For the text-containing cell, return its midpoint in [X, Y] coordinate format. 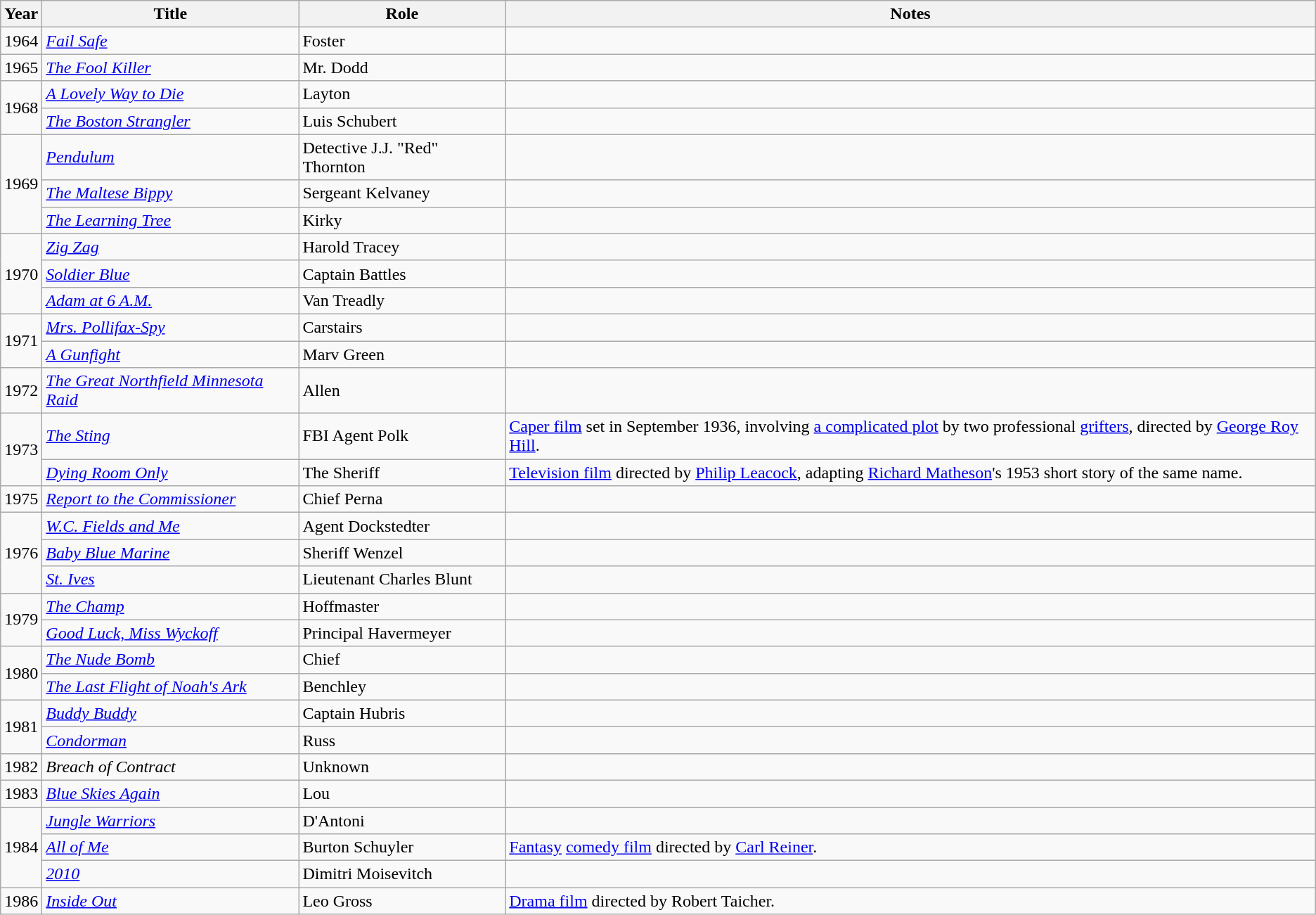
1979 [21, 620]
Drama film directed by Robert Taicher. [910, 901]
1970 [21, 274]
Layton [402, 94]
The Sting [170, 436]
The Sheriff [402, 473]
A Lovely Way to Die [170, 94]
Foster [402, 41]
1964 [21, 41]
The Last Flight of Noah's Ark [170, 686]
Allen [402, 391]
Role [402, 14]
Burton Schuyler [402, 847]
The Nude Bomb [170, 660]
Breach of Contract [170, 767]
Captain Battles [402, 274]
W.C. Fields and Me [170, 526]
Mr. Dodd [402, 68]
Harold Tracey [402, 247]
The Fool Killer [170, 68]
Lou [402, 793]
Blue Skies Again [170, 793]
Dying Room Only [170, 473]
1983 [21, 793]
Unknown [402, 767]
Dimitri Moisevitch [402, 874]
The Great Northfield Minnesota Raid [170, 391]
Marv Green [402, 354]
A Gunfight [170, 354]
Russ [402, 740]
Good Luck, Miss Wyckoff [170, 633]
1969 [21, 184]
Inside Out [170, 901]
The Learning Tree [170, 220]
1986 [21, 901]
Title [170, 14]
Chief Perna [402, 499]
1984 [21, 847]
1975 [21, 499]
All of Me [170, 847]
Benchley [402, 686]
The Maltese Bippy [170, 193]
Leo Gross [402, 901]
Adam at 6 A.M. [170, 300]
Captain Hubris [402, 713]
D'Antoni [402, 821]
Chief [402, 660]
Caper film set in September 1936, involving a complicated plot by two professional grifters, directed by George Roy Hill. [910, 436]
Hoffmaster [402, 606]
Van Treadly [402, 300]
Year [21, 14]
Mrs. Pollifax-Spy [170, 327]
FBI Agent Polk [402, 436]
1971 [21, 340]
Condorman [170, 740]
Kirky [402, 220]
Buddy Buddy [170, 713]
St. Ives [170, 580]
Notes [910, 14]
Report to the Commissioner [170, 499]
Zig Zag [170, 247]
Sergeant Kelvaney [402, 193]
Agent Dockstedter [402, 526]
Sheriff Wenzel [402, 553]
1968 [21, 108]
Lieutenant Charles Blunt [402, 580]
1972 [21, 391]
Soldier Blue [170, 274]
1982 [21, 767]
1976 [21, 553]
1965 [21, 68]
1980 [21, 673]
Luis Schubert [402, 121]
Baby Blue Marine [170, 553]
Pendulum [170, 158]
The Champ [170, 606]
Jungle Warriors [170, 821]
2010 [170, 874]
Fantasy comedy film directed by Carl Reiner. [910, 847]
Carstairs [402, 327]
Television film directed by Philip Leacock, adapting Richard Matheson's 1953 short story of the same name. [910, 473]
1981 [21, 727]
Principal Havermeyer [402, 633]
Fail Safe [170, 41]
Detective J.J. "Red" Thornton [402, 158]
1973 [21, 450]
The Boston Strangler [170, 121]
